Extract the [X, Y] coordinate from the center of the cell holding the provided text.  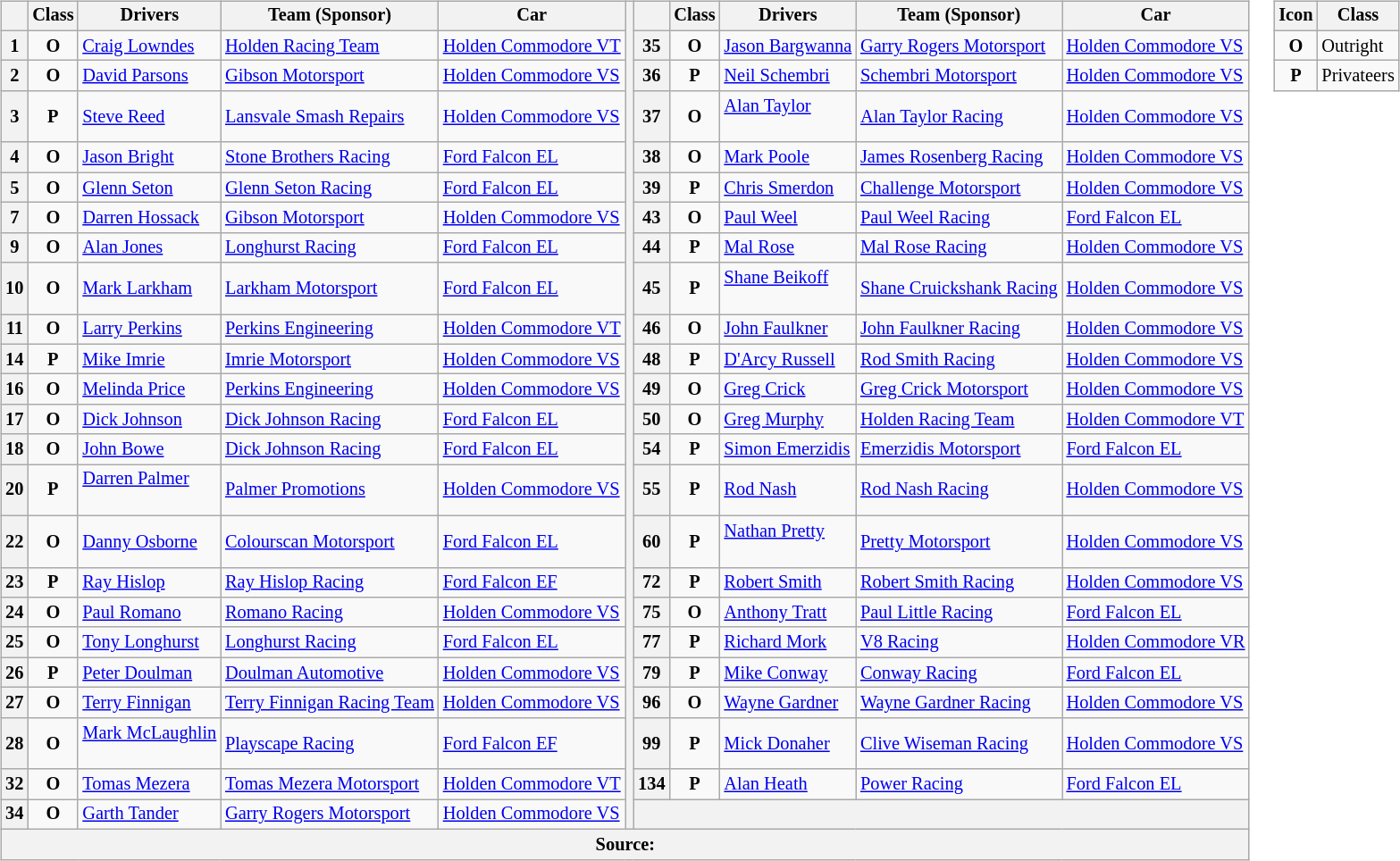
75 [651, 613]
Playscape Racing [330, 743]
Craig Lowndes [149, 46]
22 [14, 541]
Greg Murphy [788, 420]
Glenn Seton Racing [330, 188]
Challenge Motorsport [960, 188]
Jason Bright [149, 157]
Pretty Motorsport [960, 541]
26 [14, 673]
Stone Brothers Racing [330, 157]
34 [14, 815]
Greg Crick Motorsport [960, 389]
20 [14, 490]
Mike Imrie [149, 359]
Simon Emerzidis [788, 449]
Larry Perkins [149, 330]
Colourscan Motorsport [330, 541]
9 [14, 247]
Palmer Promotions [330, 490]
Richard Mork [788, 642]
Source: [625, 844]
David Parsons [149, 76]
John Faulkner Racing [960, 330]
27 [14, 703]
5 [14, 188]
37 [651, 117]
Dick Johnson [149, 420]
17 [14, 420]
Tomas Mezera Motorsport [330, 784]
Mike Conway [788, 673]
49 [651, 389]
134 [651, 784]
45 [651, 288]
Paul Weel Racing [960, 218]
James Rosenberg Racing [960, 157]
1 [14, 46]
Tomas Mezera [149, 784]
96 [651, 703]
23 [14, 582]
Icon [1295, 16]
77 [651, 642]
Schembri Motorsport [960, 76]
Rod Smith Racing [960, 359]
24 [14, 613]
Alan Taylor Racing [960, 117]
Ray Hislop Racing [330, 582]
Mark Larkham [149, 288]
Peter Doulman [149, 673]
Alan Taylor [788, 117]
3 [14, 117]
Glenn Seton [149, 188]
Nathan Pretty [788, 541]
46 [651, 330]
Wayne Gardner Racing [960, 703]
55 [651, 490]
Melinda Price [149, 389]
Terry Finnigan Racing Team [330, 703]
35 [651, 46]
Ray Hislop [149, 582]
18 [14, 449]
Wayne Gardner [788, 703]
Darren Hossack [149, 218]
25 [14, 642]
39 [651, 188]
79 [651, 673]
36 [651, 76]
Greg Crick [788, 389]
John Faulkner [788, 330]
Lansvale Smash Repairs [330, 117]
Steve Reed [149, 117]
Darren Palmer [149, 490]
Imrie Motorsport [330, 359]
Danny Osborne [149, 541]
14 [14, 359]
11 [14, 330]
Shane Beikoff [788, 288]
Romano Racing [330, 613]
Rod Nash [788, 490]
72 [651, 582]
7 [14, 218]
60 [651, 541]
Shane Cruickshank Racing [960, 288]
Garth Tander [149, 815]
2 [14, 76]
Privateers [1358, 76]
99 [651, 743]
Conway Racing [960, 673]
38 [651, 157]
Robert Smith Racing [960, 582]
Mark McLaughlin [149, 743]
Clive Wiseman Racing [960, 743]
Anthony Tratt [788, 613]
Emerzidis Motorsport [960, 449]
Alan Heath [788, 784]
Mal Rose [788, 247]
48 [651, 359]
Doulman Automotive [330, 673]
Jason Bargwanna [788, 46]
Mal Rose Racing [960, 247]
32 [14, 784]
D'Arcy Russell [788, 359]
Paul Little Racing [960, 613]
Paul Weel [788, 218]
Paul Romano [149, 613]
Mick Donaher [788, 743]
16 [14, 389]
Power Racing [960, 784]
Robert Smith [788, 582]
43 [651, 218]
V8 Racing [960, 642]
Holden Commodore VR [1156, 642]
54 [651, 449]
Neil Schembri [788, 76]
Chris Smerdon [788, 188]
Tony Longhurst [149, 642]
Outright [1358, 46]
50 [651, 420]
Alan Jones [149, 247]
Larkham Motorsport [330, 288]
Rod Nash Racing [960, 490]
44 [651, 247]
28 [14, 743]
10 [14, 288]
4 [14, 157]
Mark Poole [788, 157]
John Bowe [149, 449]
Terry Finnigan [149, 703]
